From the cell containing the given text, extract its center point as (X, Y) coordinate. 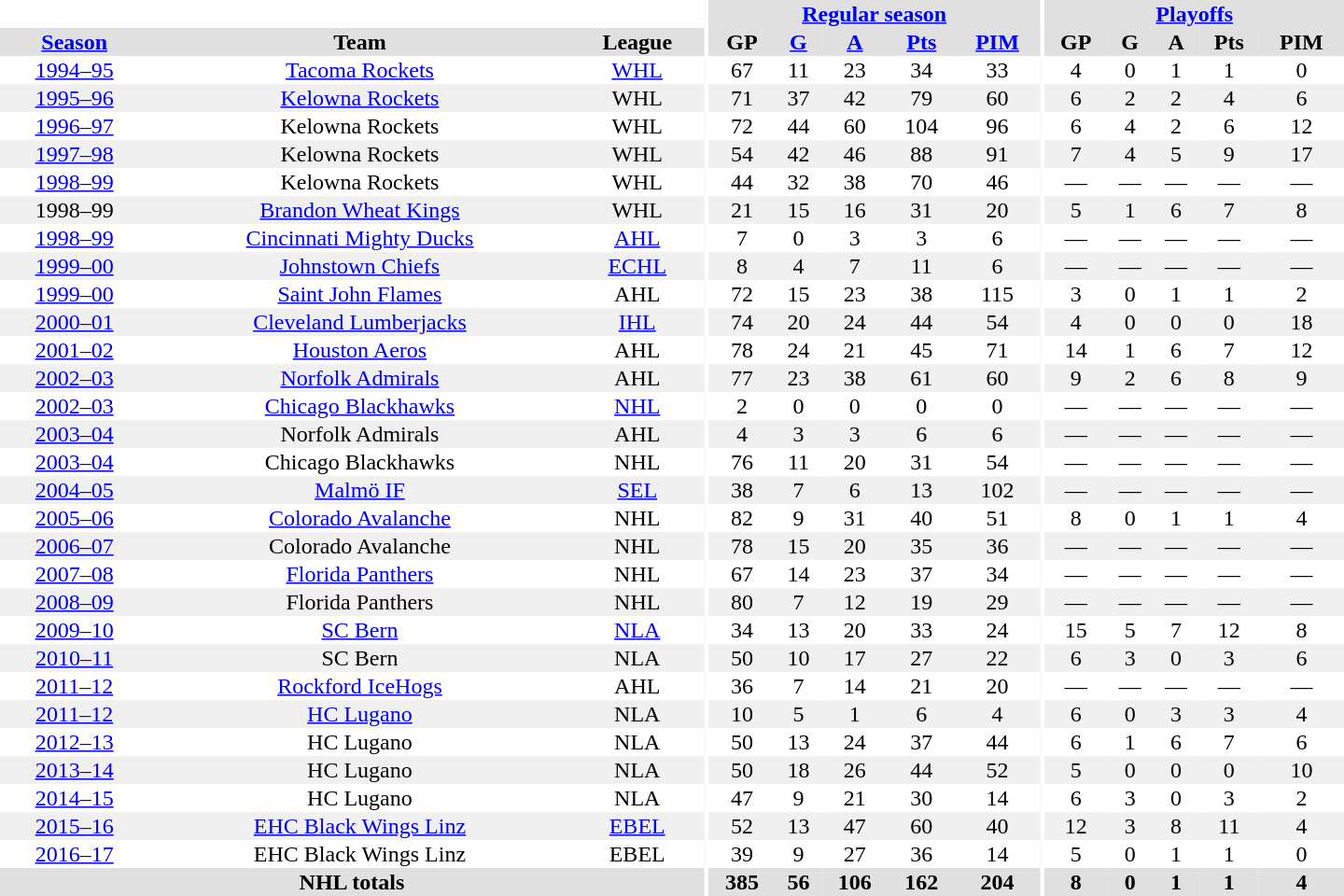
96 (997, 126)
2000–01 (75, 322)
2012–13 (75, 742)
League (637, 42)
35 (922, 546)
162 (922, 882)
104 (922, 126)
51 (997, 518)
Cincinnati Mighty Ducks (359, 238)
2007–08 (75, 574)
Regular season (874, 14)
2006–07 (75, 546)
102 (997, 490)
2009–10 (75, 630)
ECHL (637, 266)
70 (922, 182)
2004–05 (75, 490)
80 (741, 602)
IHL (637, 322)
2001–02 (75, 350)
Cleveland Lumberjacks (359, 322)
61 (922, 378)
88 (922, 154)
56 (799, 882)
2014–15 (75, 798)
2010–11 (75, 658)
Johnstown Chiefs (359, 266)
91 (997, 154)
1994–95 (75, 70)
2008–09 (75, 602)
22 (997, 658)
NHL totals (352, 882)
Houston Aeros (359, 350)
Rockford IceHogs (359, 686)
26 (855, 770)
77 (741, 378)
82 (741, 518)
1996–97 (75, 126)
74 (741, 322)
39 (741, 854)
1997–98 (75, 154)
Tacoma Rockets (359, 70)
2016–17 (75, 854)
30 (922, 798)
79 (922, 98)
Playoffs (1195, 14)
106 (855, 882)
76 (741, 462)
32 (799, 182)
16 (855, 210)
Season (75, 42)
29 (997, 602)
19 (922, 602)
2015–16 (75, 826)
Team (359, 42)
45 (922, 350)
SEL (637, 490)
Saint John Flames (359, 294)
115 (997, 294)
204 (997, 882)
1995–96 (75, 98)
2013–14 (75, 770)
2005–06 (75, 518)
Brandon Wheat Kings (359, 210)
Malmö IF (359, 490)
385 (741, 882)
